Extract the [x, y] coordinate from the center of the cell holding the provided text.  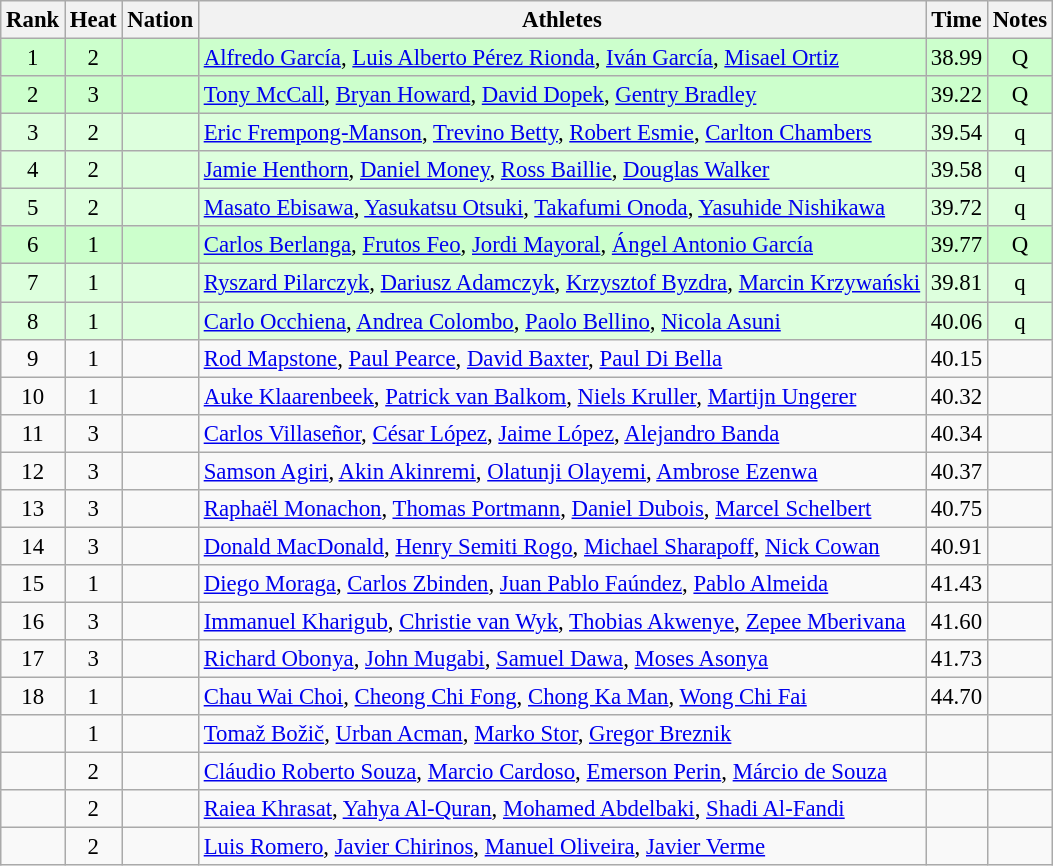
Samson Agiri, Akin Akinremi, Olatunji Olayemi, Ambrose Ezenwa [562, 471]
5 [33, 208]
39.58 [957, 170]
13 [33, 509]
39.81 [957, 283]
40.06 [957, 321]
39.22 [957, 95]
4 [33, 170]
Masato Ebisawa, Yasukatsu Otsuki, Takafumi Onoda, Yasuhide Nishikawa [562, 208]
Eric Frempong-Manson, Trevino Betty, Robert Esmie, Carlton Chambers [562, 133]
40.75 [957, 509]
40.37 [957, 471]
6 [33, 245]
Alfredo García, Luis Alberto Pérez Rionda, Iván García, Misael Ortiz [562, 58]
41.43 [957, 584]
Athletes [562, 20]
7 [33, 283]
Diego Moraga, Carlos Zbinden, Juan Pablo Faúndez, Pablo Almeida [562, 584]
Ryszard Pilarczyk, Dariusz Adamczyk, Krzysztof Byzdra, Marcin Krzywański [562, 283]
Tony McCall, Bryan Howard, David Dopek, Gentry Bradley [562, 95]
Auke Klaarenbeek, Patrick van Balkom, Niels Kruller, Martijn Ungerer [562, 396]
Heat [94, 20]
14 [33, 546]
11 [33, 433]
41.73 [957, 659]
Jamie Henthorn, Daniel Money, Ross Baillie, Douglas Walker [562, 170]
Rod Mapstone, Paul Pearce, David Baxter, Paul Di Bella [562, 358]
Cláudio Roberto Souza, Marcio Cardoso, Emerson Perin, Márcio de Souza [562, 772]
40.32 [957, 396]
Immanuel Kharigub, Christie van Wyk, Thobias Akwenye, Zepee Mberivana [562, 621]
Raiea Khrasat, Yahya Al-Quran, Mohamed Abdelbaki, Shadi Al-Fandi [562, 809]
38.99 [957, 58]
Rank [33, 20]
Carlos Berlanga, Frutos Feo, Jordi Mayoral, Ángel Antonio García [562, 245]
39.77 [957, 245]
Carlos Villaseñor, César López, Jaime López, Alejandro Banda [562, 433]
8 [33, 321]
40.91 [957, 546]
18 [33, 697]
9 [33, 358]
15 [33, 584]
Richard Obonya, John Mugabi, Samuel Dawa, Moses Asonya [562, 659]
39.54 [957, 133]
Luis Romero, Javier Chirinos, Manuel Oliveira, Javier Verme [562, 847]
Donald MacDonald, Henry Semiti Rogo, Michael Sharapoff, Nick Cowan [562, 546]
10 [33, 396]
40.34 [957, 433]
44.70 [957, 697]
40.15 [957, 358]
Time [957, 20]
39.72 [957, 208]
17 [33, 659]
Carlo Occhiena, Andrea Colombo, Paolo Bellino, Nicola Asuni [562, 321]
Tomaž Božič, Urban Acman, Marko Stor, Gregor Breznik [562, 734]
Nation [160, 20]
12 [33, 471]
Chau Wai Choi, Cheong Chi Fong, Chong Ka Man, Wong Chi Fai [562, 697]
41.60 [957, 621]
Notes [1020, 20]
16 [33, 621]
Raphaël Monachon, Thomas Portmann, Daniel Dubois, Marcel Schelbert [562, 509]
